Scan for the cell matching the given text and deliver its (x, y) coordinate at center. 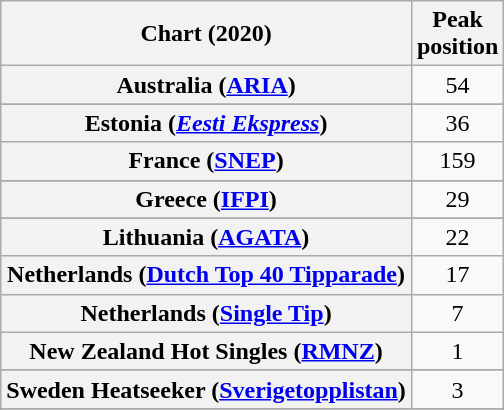
17 (457, 275)
159 (457, 161)
3 (457, 389)
Netherlands (Single Tip) (206, 313)
54 (457, 85)
New Zealand Hot Singles (RMNZ) (206, 351)
7 (457, 313)
Greece (IFPI) (206, 199)
Australia (ARIA) (206, 85)
22 (457, 237)
Sweden Heatseeker (Sverigetopplistan) (206, 389)
Lithuania (AGATA) (206, 237)
1 (457, 351)
29 (457, 199)
Chart (2020) (206, 34)
Estonia (Eesti Ekspress) (206, 123)
Peakposition (457, 34)
36 (457, 123)
Netherlands (Dutch Top 40 Tipparade) (206, 275)
France (SNEP) (206, 161)
